Search for the cell housing the specified text and yield its [x, y] center coordinate. 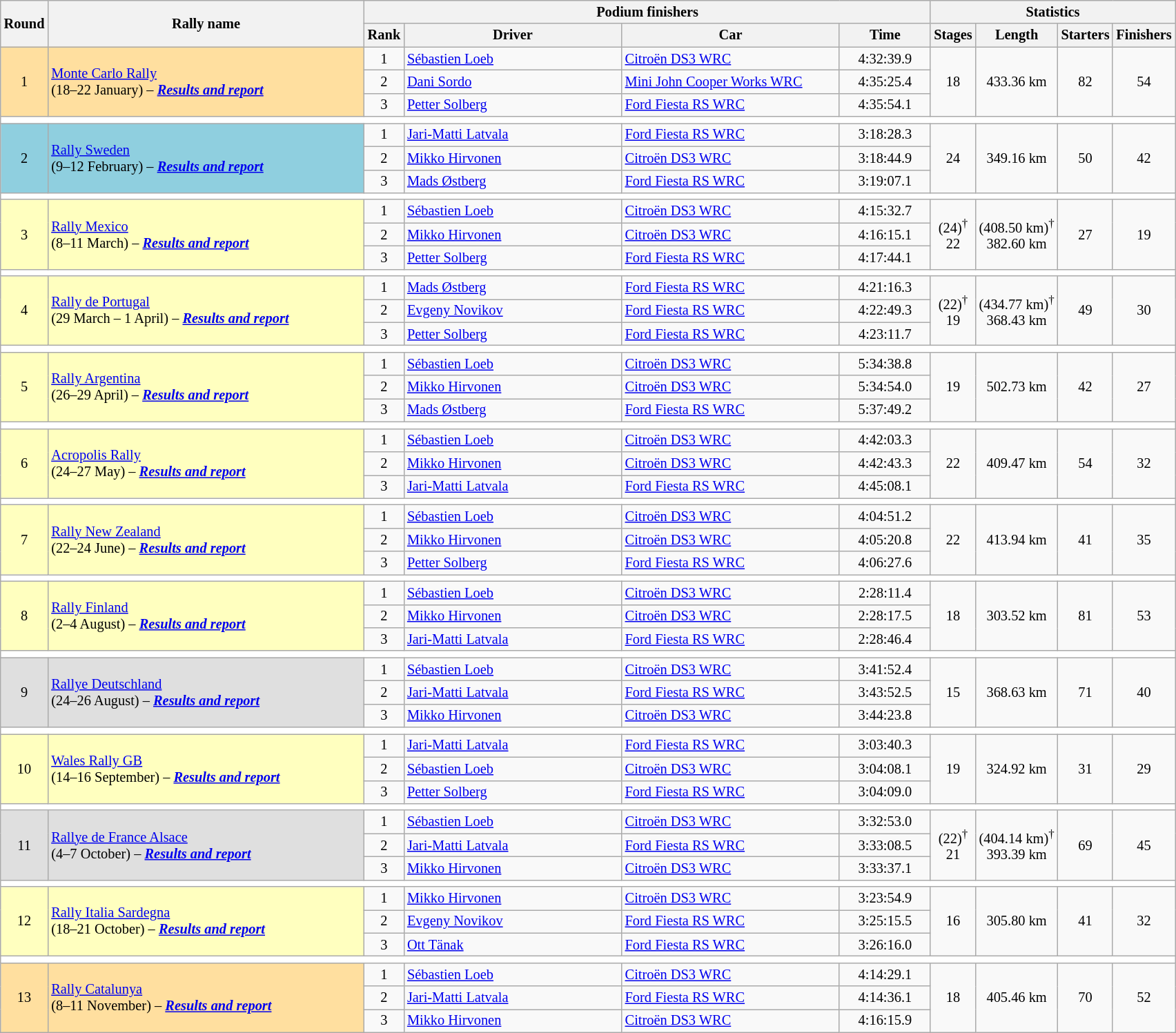
3:44:23.8 [885, 716]
Stages [952, 35]
Dani Sordo [513, 81]
52 [1144, 998]
324.92 km [1017, 769]
4:14:29.1 [885, 974]
10 [25, 769]
4:06:27.6 [885, 563]
405.46 km [1017, 998]
(404.14 km)†393.39 km [1017, 845]
11 [25, 845]
303.52 km [1017, 616]
Rallye de France Alsace(4–7 October) – Results and report [206, 845]
4:23:11.7 [885, 334]
35 [1144, 540]
6 [25, 464]
8 [25, 616]
2:28:17.5 [885, 616]
4:42:03.3 [885, 440]
3:33:08.5 [885, 845]
4:15:32.7 [885, 211]
4:17:44.1 [885, 257]
4:35:25.4 [885, 81]
Rally de Portugal(29 March – 1 April) – Results and report [206, 311]
(22)†19 [952, 311]
15 [952, 693]
Rally Sweden(9–12 February) – Results and report [206, 157]
5:37:49.2 [885, 410]
7 [25, 540]
Wales Rally GB(14–16 September) – Results and report [206, 769]
3:25:15.5 [885, 921]
Length [1017, 35]
3:26:16.0 [885, 945]
368.63 km [1017, 693]
16 [952, 922]
31 [1086, 769]
Rally Italia Sardegna(18–21 October) – Results and report [206, 922]
3:04:09.0 [885, 792]
(408.50 km)†382.60 km [1017, 235]
71 [1086, 693]
3:33:37.1 [885, 868]
4:45:08.1 [885, 486]
Monte Carlo Rally(18–22 January) – Results and report [206, 81]
2:28:11.4 [885, 593]
Rally Finland(2–4 August) – Results and report [206, 616]
3:04:08.1 [885, 769]
4:14:36.1 [885, 998]
4 [25, 311]
82 [1086, 81]
45 [1144, 845]
Driver [513, 35]
30 [1144, 311]
70 [1086, 998]
Podium finishers [647, 12]
4:16:15.1 [885, 235]
Rally Mexico(8–11 March) – Results and report [206, 235]
Rank [384, 35]
5:34:54.0 [885, 387]
409.47 km [1017, 464]
24 [952, 157]
3:32:53.0 [885, 822]
413.94 km [1017, 540]
305.80 km [1017, 922]
(24)†22 [952, 235]
69 [1086, 845]
Starters [1086, 35]
53 [1144, 616]
4:42:43.3 [885, 463]
81 [1086, 616]
4:21:16.3 [885, 288]
(434.77 km)†368.43 km [1017, 311]
Rally Catalunya(8–11 November) – Results and report [206, 998]
Ott Tänak [513, 945]
5 [25, 386]
502.73 km [1017, 386]
12 [25, 922]
29 [1144, 769]
Mini John Cooper Works WRC [731, 81]
3:18:44.9 [885, 158]
4:22:49.3 [885, 311]
(22)†21 [952, 845]
Car [731, 35]
2:28:46.4 [885, 639]
Finishers [1144, 35]
3:23:54.9 [885, 898]
9 [25, 693]
Time [885, 35]
Round [25, 23]
4:04:51.2 [885, 516]
3:03:40.3 [885, 745]
3:18:28.3 [885, 135]
3:43:52.5 [885, 692]
4:35:54.1 [885, 105]
50 [1086, 157]
433.36 km [1017, 81]
49 [1086, 311]
3:19:07.1 [885, 181]
13 [25, 998]
Rally name [206, 23]
4:16:15.9 [885, 1021]
Rally New Zealand(22–24 June) – Results and report [206, 540]
Acropolis Rally(24–27 May) – Results and report [206, 464]
349.16 km [1017, 157]
4:05:20.8 [885, 540]
5:34:38.8 [885, 364]
40 [1144, 693]
Rallye Deutschland(24–26 August) – Results and report [206, 693]
4:32:39.9 [885, 59]
Rally Argentina(26–29 April) – Results and report [206, 386]
Statistics [1052, 12]
3:41:52.4 [885, 669]
